For the text-containing cell, return its midpoint in (X, Y) coordinate format. 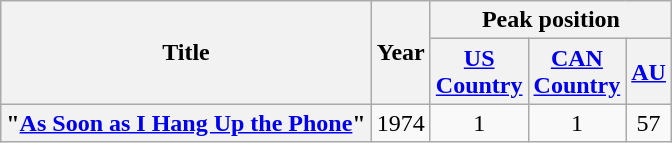
Year (400, 52)
"As Soon as I Hang Up the Phone" (186, 123)
Peak position (550, 20)
CANCountry (577, 72)
AU (649, 72)
Title (186, 52)
1974 (400, 123)
57 (649, 123)
USCountry (479, 72)
